Find where the given text appears and provide that cell's center as [X, Y] coordinate. 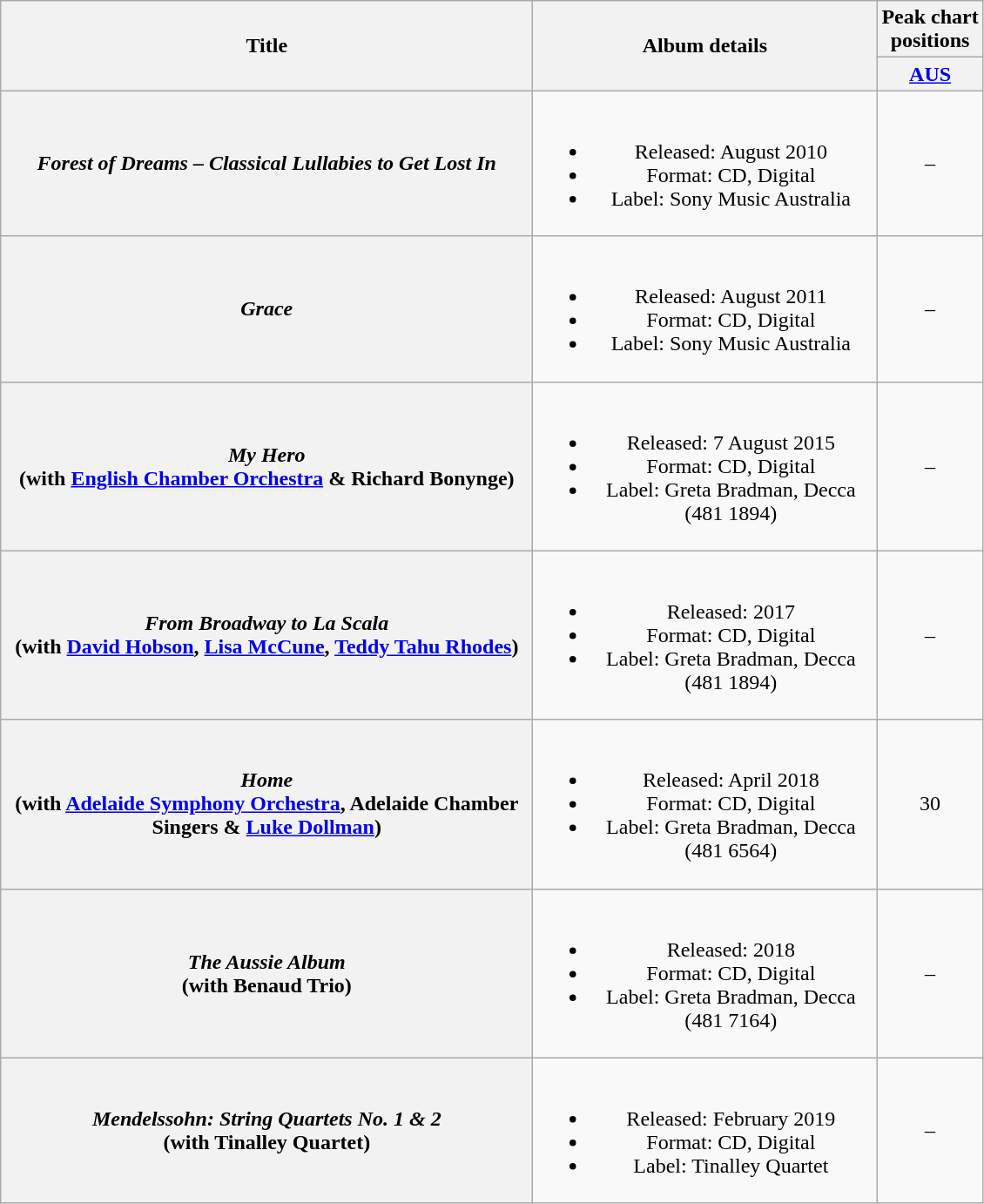
Released: August 2011Format: CD, DigitalLabel: Sony Music Australia [705, 308]
AUS [930, 74]
Mendelssohn: String Quartets No. 1 & 2 (with Tinalley Quartet) [266, 1131]
Forest of Dreams – Classical Lullabies to Get Lost In [266, 164]
Peak chartpositions [930, 30]
Released: 2018Format: CD, DigitalLabel: Greta Bradman, Decca (481 7164) [705, 973]
Home (with Adelaide Symphony Orchestra, Adelaide Chamber Singers & Luke Dollman) [266, 804]
From Broadway to La Scala (with David Hobson, Lisa McCune, Teddy Tahu Rhodes) [266, 635]
Released: 7 August 2015Format: CD, DigitalLabel: Greta Bradman, Decca (481 1894) [705, 466]
My Hero (with English Chamber Orchestra & Richard Bonynge) [266, 466]
Released: 2017Format: CD, DigitalLabel: Greta Bradman, Decca (481 1894) [705, 635]
Title [266, 45]
Released: August 2010Format: CD, DigitalLabel: Sony Music Australia [705, 164]
Released: April 2018Format: CD, DigitalLabel: Greta Bradman, Decca (481 6564) [705, 804]
30 [930, 804]
Released: February 2019Format: CD, DigitalLabel: Tinalley Quartet [705, 1131]
Grace [266, 308]
Album details [705, 45]
The Aussie Album (with Benaud Trio) [266, 973]
